Return (x, y) of the center of cell containing provided text 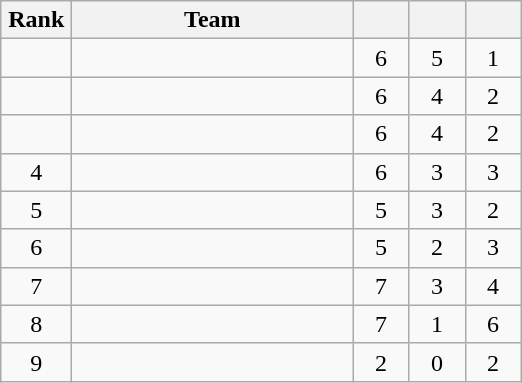
Rank (36, 20)
Team (212, 20)
0 (437, 362)
9 (36, 362)
8 (36, 324)
